Identify which cell holds the provided text, then report its (x, y) central coordinate. 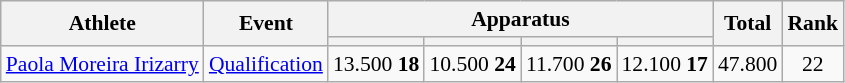
Apparatus (520, 19)
12.100 17 (664, 64)
11.700 26 (569, 64)
47.800 (748, 64)
10.500 24 (472, 64)
13.500 18 (376, 64)
Rank (812, 24)
Event (266, 24)
Qualification (266, 64)
Athlete (102, 24)
22 (812, 64)
Total (748, 24)
Paola Moreira Irizarry (102, 64)
